Find where the given text appears and provide that cell's center as (x, y) coordinate. 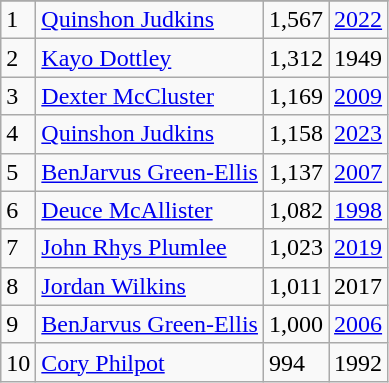
Jordan Wilkins (150, 286)
6 (18, 210)
1,000 (296, 324)
1,011 (296, 286)
2023 (358, 134)
1,137 (296, 172)
2 (18, 58)
10 (18, 362)
1949 (358, 58)
1,312 (296, 58)
1 (18, 20)
John Rhys Plumlee (150, 248)
2007 (358, 172)
2017 (358, 286)
1,023 (296, 248)
1992 (358, 362)
8 (18, 286)
1,567 (296, 20)
7 (18, 248)
Cory Philpot (150, 362)
1998 (358, 210)
4 (18, 134)
2009 (358, 96)
Deuce McAllister (150, 210)
2022 (358, 20)
9 (18, 324)
5 (18, 172)
Kayo Dottley (150, 58)
2006 (358, 324)
994 (296, 362)
1,169 (296, 96)
1,158 (296, 134)
1,082 (296, 210)
2019 (358, 248)
3 (18, 96)
Dexter McCluster (150, 96)
